From the cell containing the given text, extract its center point as [X, Y] coordinate. 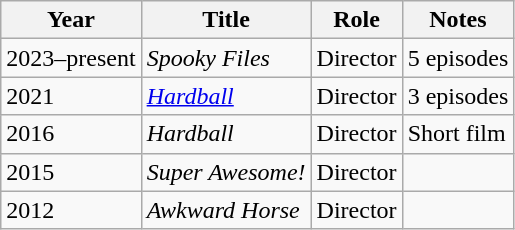
Short film [458, 134]
2015 [71, 172]
Role [356, 20]
Super Awesome! [226, 172]
2023–present [71, 58]
Year [71, 20]
Title [226, 20]
Awkward Horse [226, 210]
Spooky Files [226, 58]
3 episodes [458, 96]
2016 [71, 134]
2021 [71, 96]
Notes [458, 20]
5 episodes [458, 58]
2012 [71, 210]
